For the text-containing cell, return its midpoint in (x, y) coordinate format. 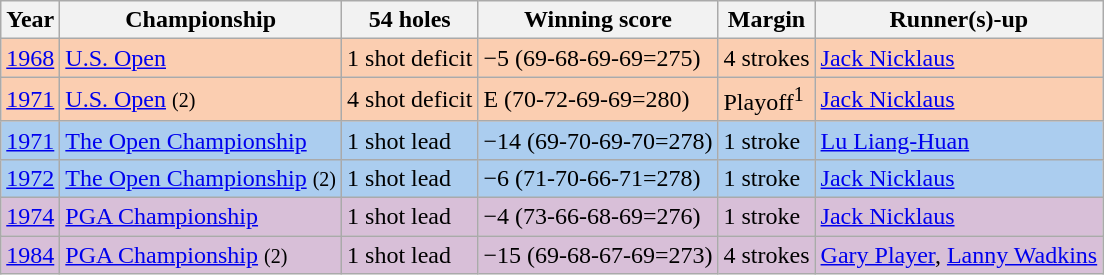
Playoff1 (766, 100)
PGA Championship (2) (201, 255)
1968 (30, 58)
1984 (30, 255)
Winning score (598, 20)
Runner(s)-up (959, 20)
Lu Liang-Huan (959, 140)
−15 (69-68-67-69=273) (598, 255)
−6 (71-70-66-71=278) (598, 178)
54 holes (410, 20)
The Open Championship (201, 140)
Margin (766, 20)
U.S. Open (2) (201, 100)
−5 (69-68-69-69=275) (598, 58)
−14 (69-70-69-70=278) (598, 140)
Year (30, 20)
Championship (201, 20)
Gary Player, Lanny Wadkins (959, 255)
E (70-72-69-69=280) (598, 100)
The Open Championship (2) (201, 178)
4 shot deficit (410, 100)
1 shot deficit (410, 58)
1974 (30, 217)
−4 (73-66-68-69=276) (598, 217)
1972 (30, 178)
PGA Championship (201, 217)
U.S. Open (201, 58)
